From the cell containing the given text, extract its center point as (X, Y) coordinate. 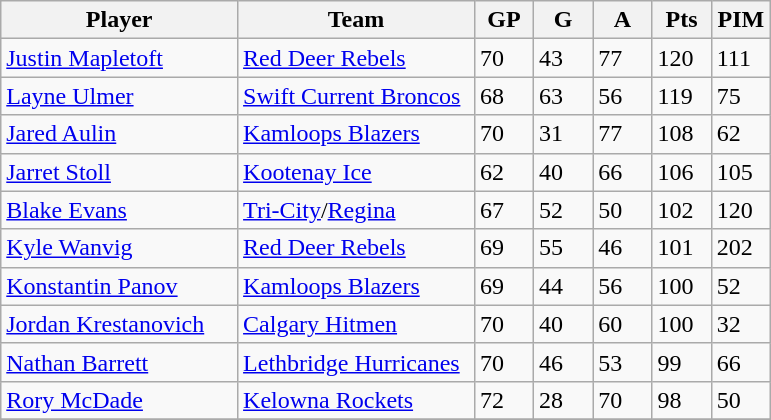
Rory McDade (120, 400)
Kootenay Ice (356, 172)
Calgary Hitmen (356, 324)
Lethbridge Hurricanes (356, 362)
Pts (682, 20)
Tri-City/Regina (356, 210)
A (622, 20)
202 (740, 248)
Jared Aulin (120, 134)
98 (682, 400)
Nathan Barrett (120, 362)
44 (564, 286)
Jordan Krestanovich (120, 324)
32 (740, 324)
PIM (740, 20)
119 (682, 96)
60 (622, 324)
99 (682, 362)
Layne Ulmer (120, 96)
Kelowna Rockets (356, 400)
63 (564, 96)
108 (682, 134)
68 (504, 96)
102 (682, 210)
Jarret Stoll (120, 172)
105 (740, 172)
67 (504, 210)
G (564, 20)
Blake Evans (120, 210)
Player (120, 20)
43 (564, 58)
Justin Mapletoft (120, 58)
Swift Current Broncos (356, 96)
55 (564, 248)
31 (564, 134)
72 (504, 400)
Konstantin Panov (120, 286)
101 (682, 248)
Team (356, 20)
75 (740, 96)
GP (504, 20)
Kyle Wanvig (120, 248)
111 (740, 58)
53 (622, 362)
28 (564, 400)
106 (682, 172)
